Provide the [x, y] coordinate of the cell's center where the given text is located.  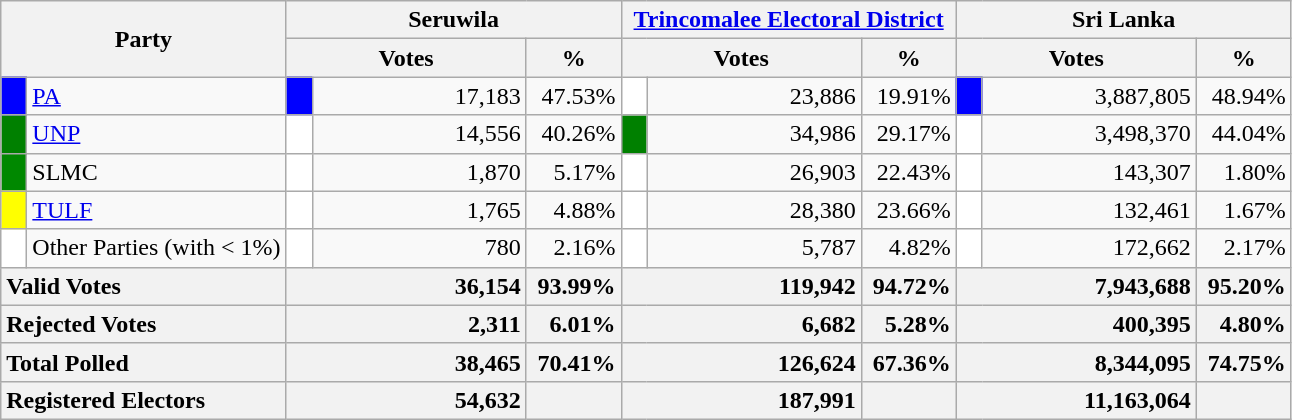
Seruwila [454, 20]
400,395 [1076, 324]
1.67% [1244, 210]
SLMC [156, 172]
54,632 [406, 400]
UNP [156, 134]
4.82% [908, 248]
67.36% [908, 362]
34,986 [754, 134]
Party [144, 39]
28,380 [754, 210]
2.17% [1244, 248]
2,311 [406, 324]
11,163,064 [1076, 400]
17,183 [419, 96]
1.80% [1244, 172]
5.28% [908, 324]
23.66% [908, 210]
40.26% [574, 134]
47.53% [574, 96]
6,682 [741, 324]
780 [419, 248]
94.72% [908, 286]
2.16% [574, 248]
3,887,805 [1089, 96]
26,903 [754, 172]
36,154 [406, 286]
Rejected Votes [144, 324]
3,498,370 [1089, 134]
1,870 [419, 172]
132,461 [1089, 210]
1,765 [419, 210]
172,662 [1089, 248]
19.91% [908, 96]
22.43% [908, 172]
95.20% [1244, 286]
93.99% [574, 286]
23,886 [754, 96]
126,624 [741, 362]
TULF [156, 210]
38,465 [406, 362]
Valid Votes [144, 286]
70.41% [574, 362]
Trincomalee Electoral District [788, 20]
4.80% [1244, 324]
PA [156, 96]
4.88% [574, 210]
6.01% [574, 324]
29.17% [908, 134]
8,344,095 [1076, 362]
Other Parties (with < 1%) [156, 248]
143,307 [1089, 172]
119,942 [741, 286]
44.04% [1244, 134]
187,991 [741, 400]
14,556 [419, 134]
5,787 [754, 248]
Registered Electors [144, 400]
5.17% [574, 172]
7,943,688 [1076, 286]
Total Polled [144, 362]
74.75% [1244, 362]
Sri Lanka [1124, 20]
48.94% [1244, 96]
